Detect which cell encompasses the target text, then output its (x, y) center coordinate. 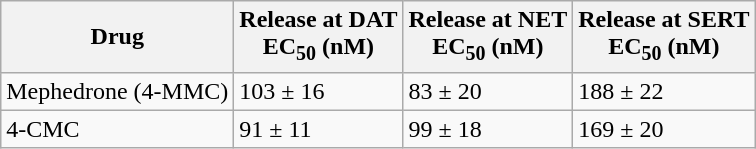
Drug (118, 36)
83 ± 20 (488, 91)
188 ± 22 (664, 91)
103 ± 16 (318, 91)
4-CMC (118, 129)
169 ± 20 (664, 129)
Release at NETEC50 (nM) (488, 36)
Release at SERTEC50 (nM) (664, 36)
Mephedrone (4-MMC) (118, 91)
Release at DATEC50 (nM) (318, 36)
99 ± 18 (488, 129)
91 ± 11 (318, 129)
